Determine the [x, y] coordinate at the center of the cell enclosing the given text.  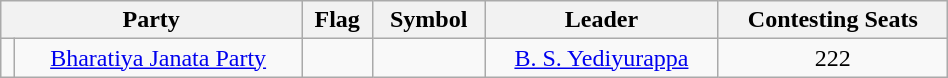
Contesting Seats [832, 20]
Symbol [429, 20]
222 [832, 58]
Flag [338, 20]
Leader [602, 20]
Bharatiya Janata Party [158, 58]
Party [152, 20]
B. S. Yediyurappa [602, 58]
